Return the (X, Y) coordinate for the center point of the cell that contains the specified text.  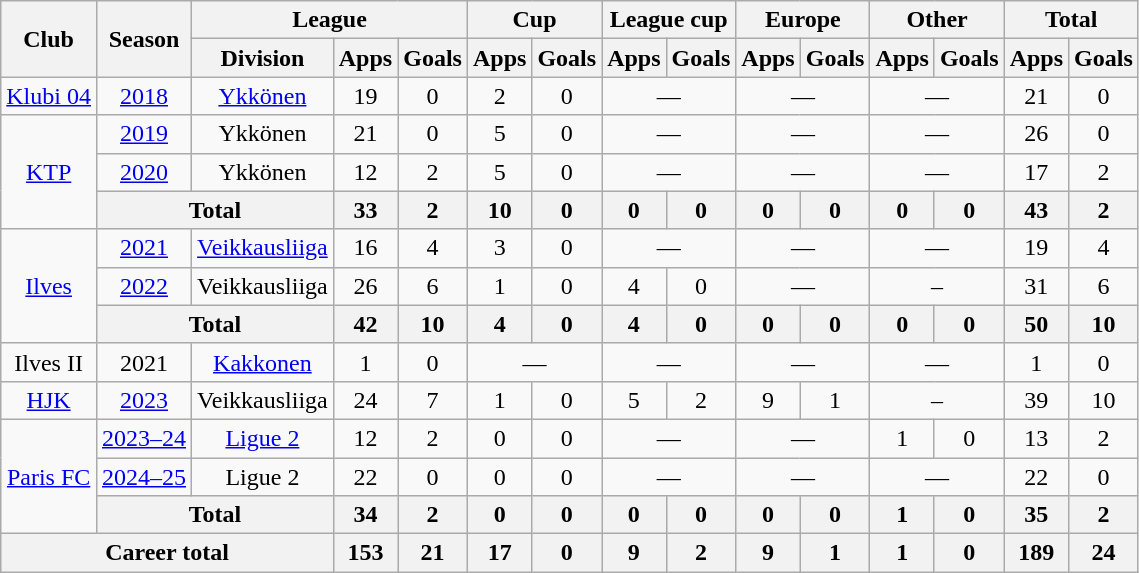
Division (263, 58)
Europe (803, 20)
2020 (144, 172)
2019 (144, 134)
43 (1036, 210)
35 (1036, 515)
Paris FC (49, 476)
Career total (168, 553)
34 (365, 515)
Ilves II (49, 362)
HJK (49, 400)
2022 (144, 286)
Club (49, 39)
League (330, 20)
2023 (144, 400)
Klubi 04 (49, 96)
Cup (534, 20)
3 (499, 248)
KTP (49, 172)
153 (365, 553)
League cup (669, 20)
13 (1036, 438)
2024–25 (144, 477)
Ilves (49, 286)
7 (433, 400)
Season (144, 39)
189 (1036, 553)
33 (365, 210)
2023–24 (144, 438)
42 (365, 324)
39 (1036, 400)
Other (937, 20)
50 (1036, 324)
31 (1036, 286)
2018 (144, 96)
16 (365, 248)
Kakkonen (263, 362)
